For the text-containing cell, return its midpoint in [X, Y] coordinate format. 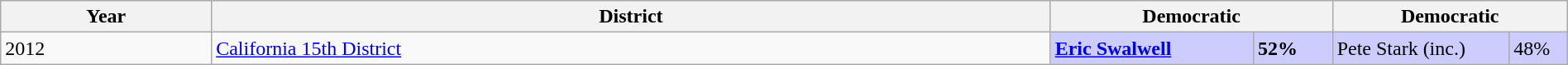
District [631, 17]
California 15th District [631, 48]
52% [1293, 48]
2012 [106, 48]
Year [106, 17]
Pete Stark (inc.) [1421, 48]
Eric Swalwell [1151, 48]
48% [1538, 48]
